For the text-containing cell, return its midpoint in (x, y) coordinate format. 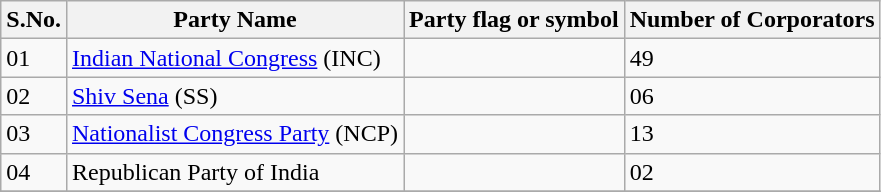
Shiv Sena (SS) (234, 96)
Nationalist Congress Party (NCP) (234, 134)
Number of Corporators (752, 20)
06 (752, 96)
Indian National Congress (INC) (234, 58)
13 (752, 134)
S.No. (34, 20)
Party Name (234, 20)
Party flag or symbol (514, 20)
01 (34, 58)
04 (34, 172)
Republican Party of India (234, 172)
49 (752, 58)
03 (34, 134)
